Provide the (X, Y) coordinate of the cell's center where the given text is located.  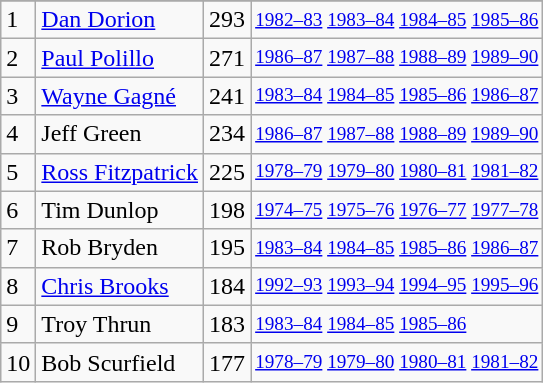
1983–84 1984–85 1985–86 (397, 324)
184 (228, 286)
5 (18, 172)
271 (228, 58)
4 (18, 134)
9 (18, 324)
195 (228, 248)
225 (228, 172)
1974–75 1975–76 1976–77 1977–78 (397, 210)
241 (228, 96)
6 (18, 210)
2 (18, 58)
Paul Polillo (120, 58)
3 (18, 96)
1982–83 1983–84 1984–85 1985–86 (397, 20)
10 (18, 362)
1 (18, 20)
Rob Bryden (120, 248)
177 (228, 362)
Bob Scurfield (120, 362)
Dan Dorion (120, 20)
293 (228, 20)
234 (228, 134)
Chris Brooks (120, 286)
Wayne Gagné (120, 96)
183 (228, 324)
8 (18, 286)
Ross Fitzpatrick (120, 172)
7 (18, 248)
Troy Thrun (120, 324)
198 (228, 210)
Tim Dunlop (120, 210)
1992–93 1993–94 1994–95 1995–96 (397, 286)
Jeff Green (120, 134)
